Return the [x, y] coordinate for the center point of the cell that contains the specified text.  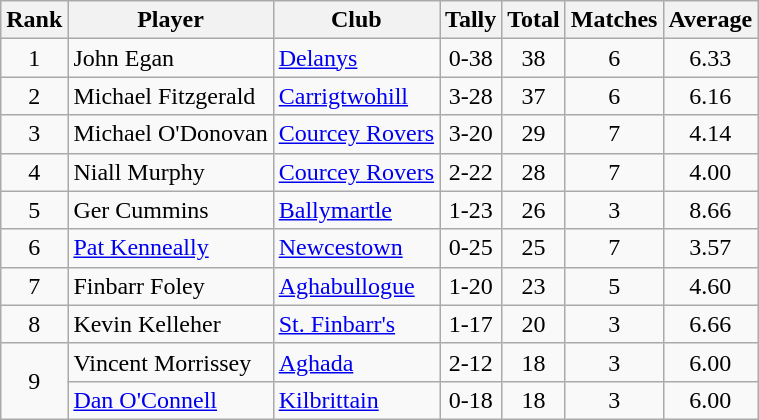
6.66 [710, 324]
1-23 [471, 210]
Carrigtwohill [356, 96]
20 [534, 324]
Vincent Morrissey [170, 362]
0-38 [471, 58]
9 [34, 381]
Ger Cummins [170, 210]
2 [34, 96]
1-20 [471, 286]
Kilbrittain [356, 400]
6.33 [710, 58]
8.66 [710, 210]
37 [534, 96]
Ballymartle [356, 210]
4.14 [710, 134]
26 [534, 210]
Club [356, 20]
Michael O'Donovan [170, 134]
Player [170, 20]
1 [34, 58]
Kevin Kelleher [170, 324]
3-28 [471, 96]
Aghada [356, 362]
4.60 [710, 286]
29 [534, 134]
38 [534, 58]
Average [710, 20]
1-17 [471, 324]
28 [534, 172]
2-12 [471, 362]
3.57 [710, 248]
St. Finbarr's [356, 324]
Matches [614, 20]
0-18 [471, 400]
4 [34, 172]
4.00 [710, 172]
Aghabullogue [356, 286]
Niall Murphy [170, 172]
Michael Fitzgerald [170, 96]
25 [534, 248]
Dan O'Connell [170, 400]
Newcestown [356, 248]
Delanys [356, 58]
8 [34, 324]
2-22 [471, 172]
Total [534, 20]
3-20 [471, 134]
23 [534, 286]
John Egan [170, 58]
0-25 [471, 248]
Rank [34, 20]
Finbarr Foley [170, 286]
Pat Kenneally [170, 248]
6.16 [710, 96]
Tally [471, 20]
